Identify which cell holds the provided text, then report its [X, Y] central coordinate. 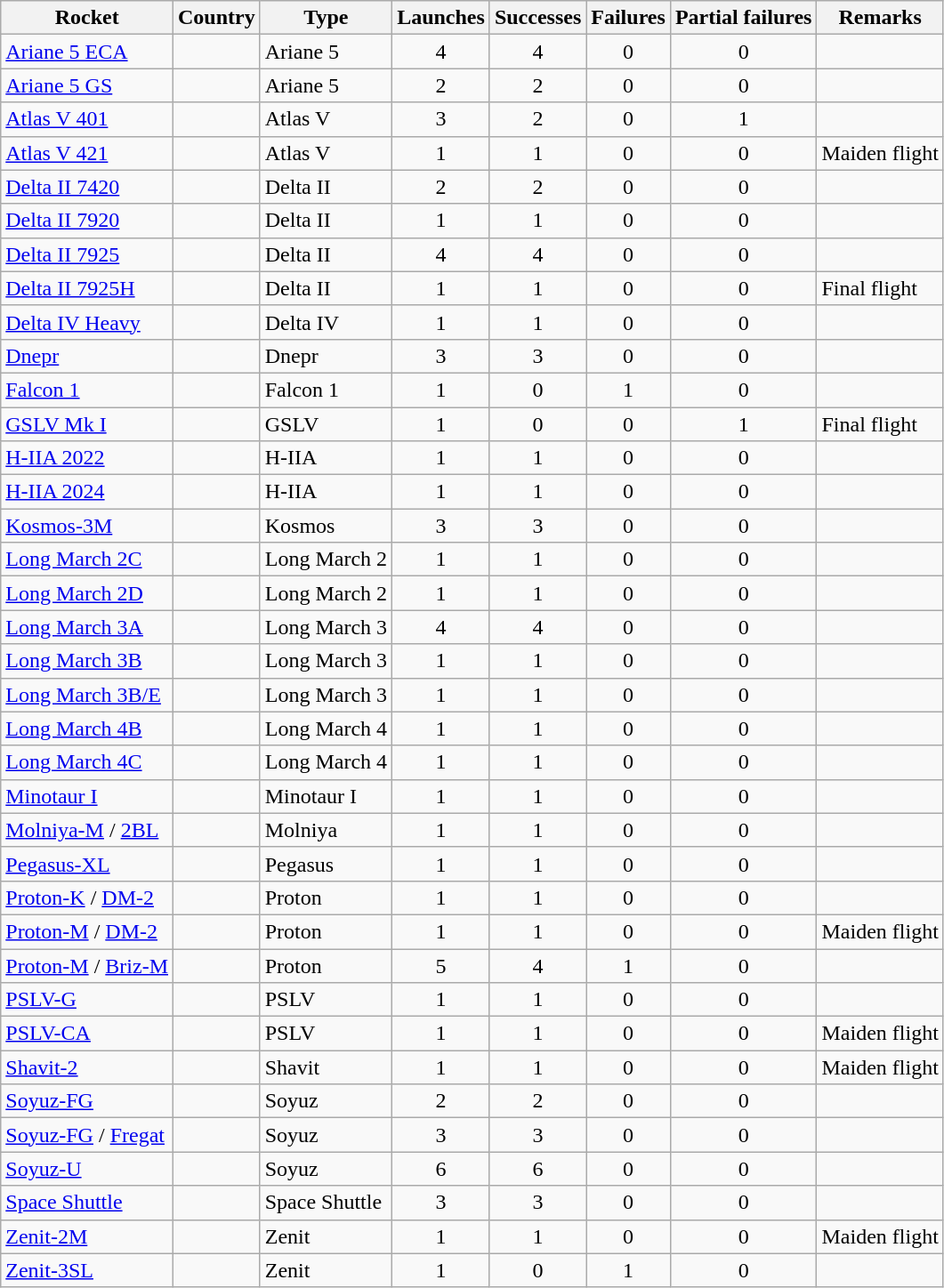
Remarks [880, 18]
Successes [537, 18]
Proton-M / DM-2 [87, 931]
Delta II 7925H [87, 288]
Pegasus [326, 864]
Delta II 7420 [87, 187]
Delta II 7925 [87, 254]
Kosmos [326, 526]
Country [217, 18]
Launches [441, 18]
GSLV Mk I [87, 424]
Kosmos-3M [87, 526]
Long March 3B [87, 661]
Atlas V 401 [87, 119]
Pegasus-XL [87, 864]
Delta IV Heavy [87, 322]
Molniya [326, 830]
H-IIA 2022 [87, 458]
GSLV [326, 424]
Partial failures [744, 18]
Long March 4C [87, 762]
Proton-M / Briz-M [87, 965]
Rocket [87, 18]
Shavit-2 [87, 1067]
Proton-K / DM-2 [87, 898]
Long March 4B [87, 729]
Molniya-M / 2BL [87, 830]
Zenit-3SL [87, 1270]
Long March 2C [87, 559]
PSLV-CA [87, 1034]
Soyuz-U [87, 1169]
Failures [628, 18]
Soyuz-FG [87, 1101]
Long March 3A [87, 627]
Long March 3B/E [87, 695]
H-IIA 2024 [87, 492]
Delta II 7920 [87, 221]
Long March 2D [87, 593]
Type [326, 18]
Ariane 5 ECA [87, 52]
Soyuz-FG / Fregat [87, 1135]
PSLV-G [87, 1000]
Shavit [326, 1067]
Zenit-2M [87, 1236]
Delta IV [326, 322]
Atlas V 421 [87, 153]
5 [441, 965]
Ariane 5 GS [87, 85]
